Return the [X, Y] coordinate for the center point of the cell that contains the specified text.  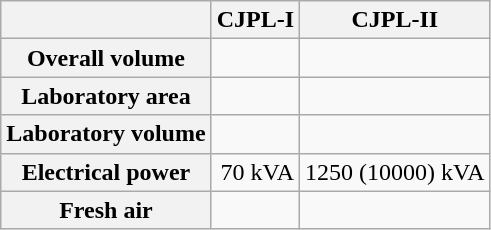
Fresh air [106, 210]
CJPL-II [396, 20]
70 kVA [255, 172]
Laboratory volume [106, 134]
Laboratory area [106, 96]
Electrical power [106, 172]
CJPL-I [255, 20]
Overall volume [106, 58]
1250 (10000) kVA [396, 172]
